Extract the (x, y) coordinate from the center of the cell holding the provided text.  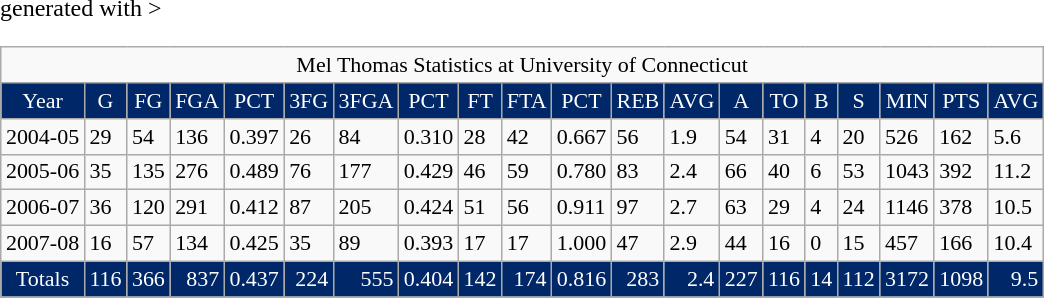
57 (148, 244)
0 (821, 244)
53 (858, 172)
837 (197, 279)
0.911 (582, 208)
0.489 (254, 172)
0.667 (582, 136)
10.4 (1016, 244)
FGA (197, 101)
2004-05 (43, 136)
42 (527, 136)
166 (961, 244)
87 (308, 208)
1098 (961, 279)
378 (961, 208)
11.2 (1016, 172)
S (858, 101)
1146 (907, 208)
44 (742, 244)
120 (148, 208)
MIN (907, 101)
136 (197, 136)
2006-07 (43, 208)
0.412 (254, 208)
Year (43, 101)
1.000 (582, 244)
392 (961, 172)
B (821, 101)
PTS (961, 101)
0.816 (582, 279)
97 (638, 208)
0.437 (254, 279)
0.397 (254, 136)
TO (784, 101)
A (742, 101)
26 (308, 136)
291 (197, 208)
205 (366, 208)
FTA (527, 101)
0.780 (582, 172)
0.425 (254, 244)
134 (197, 244)
59 (527, 172)
36 (105, 208)
227 (742, 279)
40 (784, 172)
63 (742, 208)
0.429 (429, 172)
9.5 (1016, 279)
1043 (907, 172)
46 (480, 172)
15 (858, 244)
FT (480, 101)
24 (858, 208)
177 (366, 172)
3172 (907, 279)
10.5 (1016, 208)
20 (858, 136)
89 (366, 244)
224 (308, 279)
FG (148, 101)
3FGA (366, 101)
66 (742, 172)
112 (858, 279)
83 (638, 172)
G (105, 101)
28 (480, 136)
6 (821, 172)
3FG (308, 101)
174 (527, 279)
0.404 (429, 279)
5.6 (1016, 136)
276 (197, 172)
31 (784, 136)
Totals (43, 279)
2005-06 (43, 172)
14 (821, 279)
457 (907, 244)
2.7 (692, 208)
142 (480, 279)
0.310 (429, 136)
REB (638, 101)
0.424 (429, 208)
526 (907, 136)
366 (148, 279)
2007-08 (43, 244)
1.9 (692, 136)
47 (638, 244)
51 (480, 208)
0.393 (429, 244)
555 (366, 279)
135 (148, 172)
162 (961, 136)
2.9 (692, 244)
84 (366, 136)
76 (308, 172)
283 (638, 279)
Mel Thomas Statistics at University of Connecticut (522, 65)
